For the text-containing cell, return its midpoint in [x, y] coordinate format. 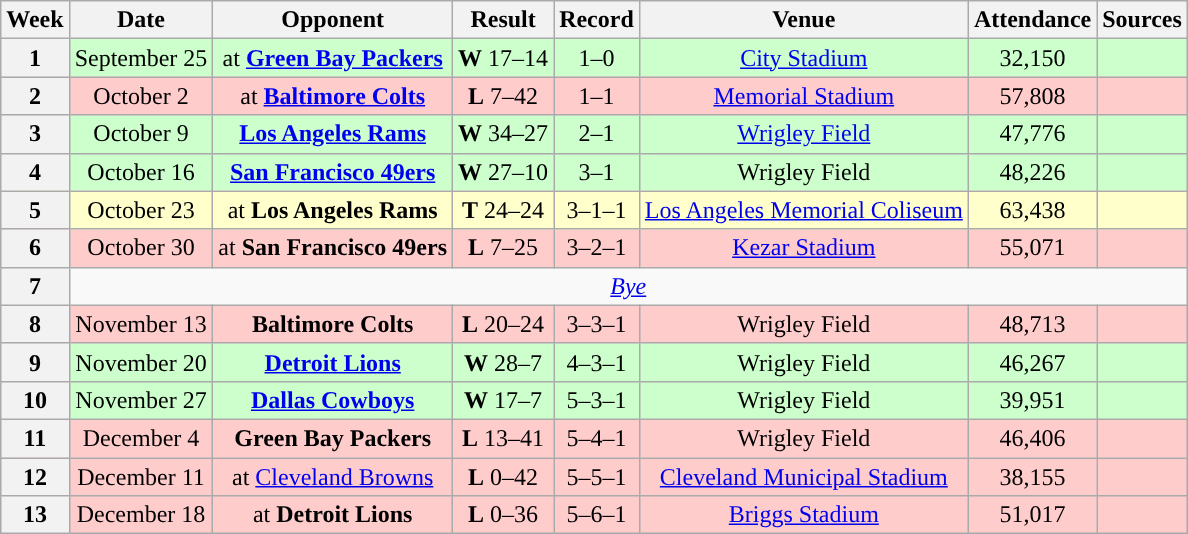
Opponent [333, 20]
at Green Bay Packers [333, 58]
47,776 [1032, 134]
Date [141, 20]
55,071 [1032, 248]
Cleveland Municipal Stadium [804, 477]
at Detroit Lions [333, 515]
1 [35, 58]
November 20 [141, 362]
Baltimore Colts [333, 324]
3–1–1 [597, 210]
48,226 [1032, 172]
October 2 [141, 96]
Attendance [1032, 20]
4–3–1 [597, 362]
L 13–41 [504, 438]
W 27–10 [504, 172]
L 20–24 [504, 324]
September 25 [141, 58]
1–1 [597, 96]
Briggs Stadium [804, 515]
6 [35, 248]
Result [504, 20]
at San Francisco 49ers [333, 248]
Green Bay Packers [333, 438]
4 [35, 172]
Los Angeles Memorial Coliseum [804, 210]
2–1 [597, 134]
8 [35, 324]
Bye [628, 286]
2 [35, 96]
5–6–1 [597, 515]
39,951 [1032, 400]
5–5–1 [597, 477]
City Stadium [804, 58]
7 [35, 286]
W 28–7 [504, 362]
November 27 [141, 400]
L 0–42 [504, 477]
38,155 [1032, 477]
3 [35, 134]
13 [35, 515]
48,713 [1032, 324]
at Cleveland Browns [333, 477]
L 0–36 [504, 515]
57,808 [1032, 96]
12 [35, 477]
5–3–1 [597, 400]
63,438 [1032, 210]
at Baltimore Colts [333, 96]
W 17–7 [504, 400]
Dallas Cowboys [333, 400]
October 30 [141, 248]
46,406 [1032, 438]
October 9 [141, 134]
3–3–1 [597, 324]
Record [597, 20]
October 23 [141, 210]
San Francisco 49ers [333, 172]
51,017 [1032, 515]
L 7–25 [504, 248]
Kezar Stadium [804, 248]
December 4 [141, 438]
Memorial Stadium [804, 96]
5 [35, 210]
December 18 [141, 515]
46,267 [1032, 362]
T 24–24 [504, 210]
32,150 [1032, 58]
Los Angeles Rams [333, 134]
3–1 [597, 172]
W 34–27 [504, 134]
1–0 [597, 58]
Venue [804, 20]
5–4–1 [597, 438]
December 11 [141, 477]
3–2–1 [597, 248]
October 16 [141, 172]
at Los Angeles Rams [333, 210]
W 17–14 [504, 58]
Week [35, 20]
L 7–42 [504, 96]
Detroit Lions [333, 362]
11 [35, 438]
November 13 [141, 324]
10 [35, 400]
9 [35, 362]
Sources [1142, 20]
